Extract the (X, Y) coordinate from the center of the cell holding the provided text.  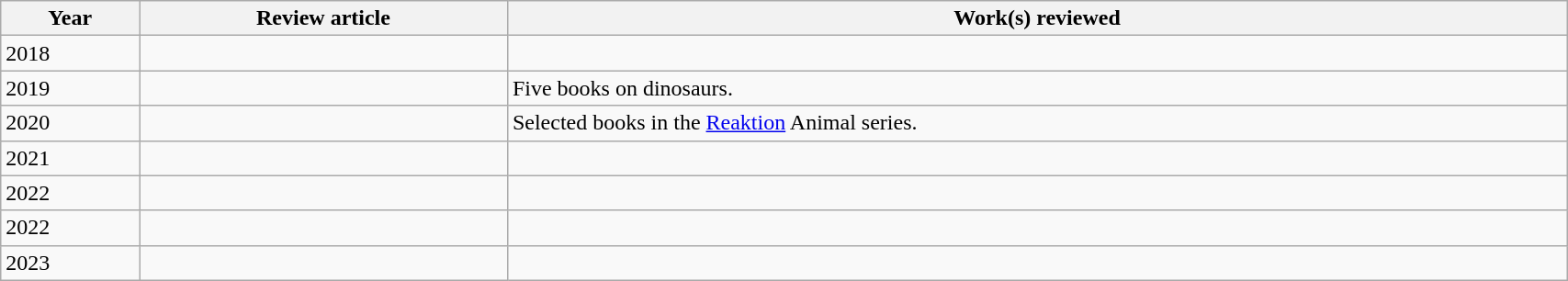
2021 (70, 158)
Five books on dinosaurs. (1036, 88)
Work(s) reviewed (1036, 18)
Selected books in the Reaktion Animal series. (1036, 123)
2018 (70, 53)
Review article (323, 18)
Year (70, 18)
2020 (70, 123)
2019 (70, 88)
2023 (70, 263)
